For the text-containing cell, return its midpoint in [x, y] coordinate format. 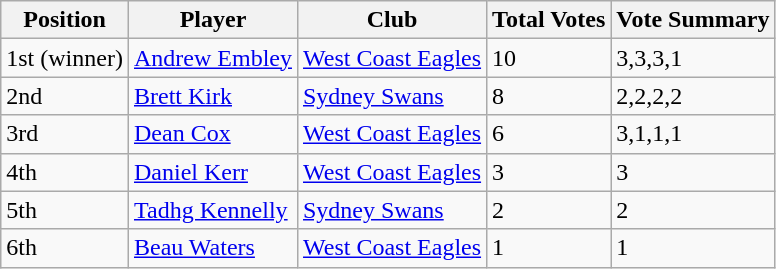
Player [212, 20]
Vote Summary [693, 20]
3rd [65, 134]
Andrew Embley [212, 58]
Dean Cox [212, 134]
3,1,1,1 [693, 134]
2,2,2,2 [693, 96]
Club [392, 20]
10 [549, 58]
6 [549, 134]
Position [65, 20]
Daniel Kerr [212, 172]
4th [65, 172]
5th [65, 210]
Beau Waters [212, 248]
Total Votes [549, 20]
8 [549, 96]
1st (winner) [65, 58]
6th [65, 248]
2nd [65, 96]
Brett Kirk [212, 96]
3,3,3,1 [693, 58]
Tadhg Kennelly [212, 210]
